Scan for the cell matching the given text and deliver its [X, Y] coordinate at center. 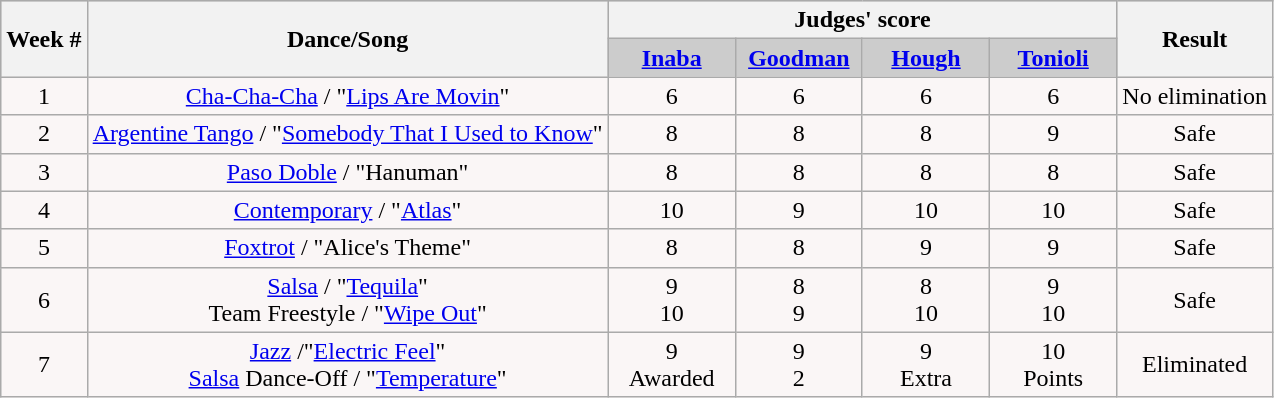
2 [44, 134]
8 9 [798, 300]
Result [1195, 39]
Cha-Cha-Cha / "Lips Are Movin" [348, 96]
Eliminated [1195, 364]
Contemporary / "Atlas" [348, 210]
Dance/Song [348, 39]
Paso Doble / "Hanuman" [348, 172]
Week # [44, 39]
1 [44, 96]
Tonioli [1054, 58]
Judges' score [862, 20]
4 [44, 210]
Hough [926, 58]
Inaba [672, 58]
Jazz /"Electric Feel" Salsa Dance-Off / "Temperature" [348, 364]
5 [44, 248]
9Extra [926, 364]
Argentine Tango / "Somebody That I Used to Know" [348, 134]
10Points [1054, 364]
3 [44, 172]
No elimination [1195, 96]
Foxtrot / "Alice's Theme" [348, 248]
Salsa / "Tequila" Team Freestyle / "Wipe Out" [348, 300]
9Awarded [672, 364]
7 [44, 364]
8 10 [926, 300]
92 [798, 364]
Goodman [798, 58]
